Detect which cell encompasses the target text, then output its [x, y] center coordinate. 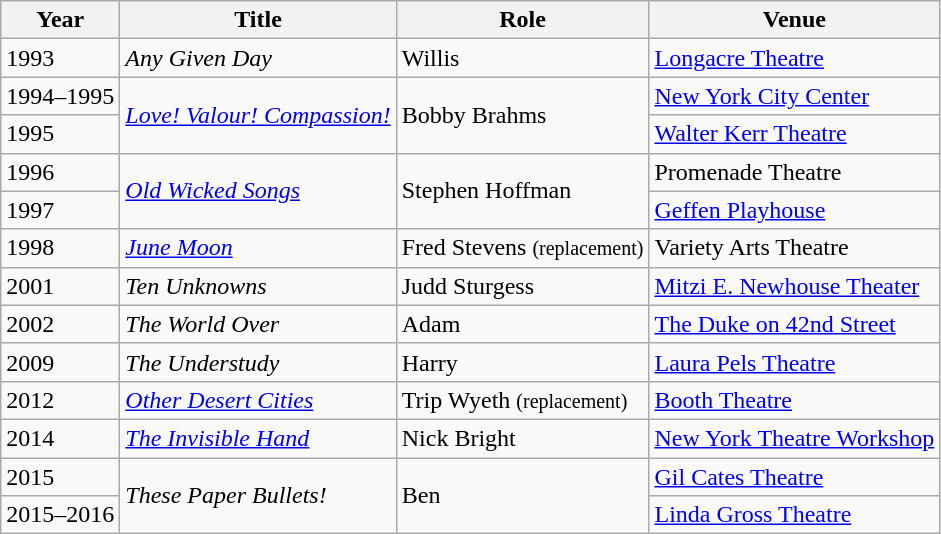
Promenade Theatre [794, 172]
Gil Cates Theatre [794, 477]
Fred Stevens (replacement) [522, 248]
Adam [522, 324]
Judd Sturgess [522, 286]
Laura Pels Theatre [794, 362]
2015–2016 [60, 515]
Ben [522, 496]
2014 [60, 438]
These Paper Bullets! [258, 496]
2012 [60, 400]
Nick Bright [522, 438]
Love! Valour! Compassion! [258, 115]
Longacre Theatre [794, 58]
The Understudy [258, 362]
2002 [60, 324]
Bobby Brahms [522, 115]
2015 [60, 477]
Booth Theatre [794, 400]
2001 [60, 286]
Ten Unknowns [258, 286]
Role [522, 20]
Stephen Hoffman [522, 191]
2009 [60, 362]
New York Theatre Workshop [794, 438]
Title [258, 20]
Trip Wyeth (replacement) [522, 400]
The Duke on 42nd Street [794, 324]
1997 [60, 210]
June Moon [258, 248]
Harry [522, 362]
Geffen Playhouse [794, 210]
New York City Center [794, 96]
Linda Gross Theatre [794, 515]
Old Wicked Songs [258, 191]
Willis [522, 58]
The World Over [258, 324]
Year [60, 20]
Other Desert Cities [258, 400]
Walter Kerr Theatre [794, 134]
Variety Arts Theatre [794, 248]
The Invisible Hand [258, 438]
1994–1995 [60, 96]
Venue [794, 20]
1998 [60, 248]
Mitzi E. Newhouse Theater [794, 286]
1996 [60, 172]
Any Given Day [258, 58]
1993 [60, 58]
1995 [60, 134]
